Identify which cell holds the provided text, then report its (x, y) central coordinate. 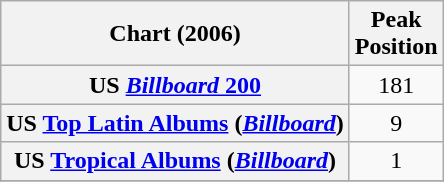
US Top Latin Albums (Billboard) (176, 123)
US Billboard 200 (176, 85)
9 (396, 123)
US Tropical Albums (Billboard) (176, 161)
181 (396, 85)
1 (396, 161)
Chart (2006) (176, 34)
Peak Position (396, 34)
